Pinpoint the cell where the given text exists, returning its [x, y] midpoint coordinate. 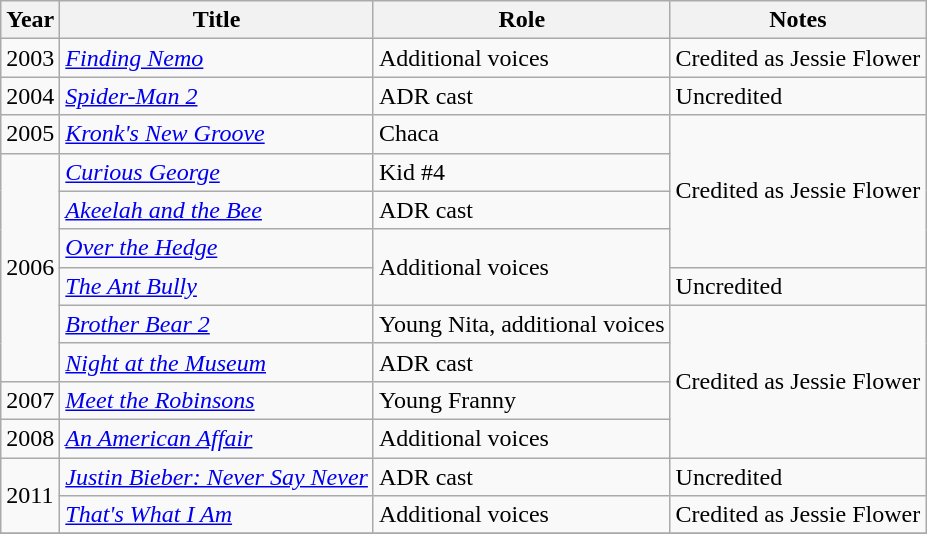
2004 [30, 96]
2003 [30, 58]
Over the Hedge [217, 248]
2005 [30, 134]
Finding Nemo [217, 58]
Notes [798, 20]
The Ant Bully [217, 286]
That's What I Am [217, 515]
Curious George [217, 172]
2006 [30, 267]
Night at the Museum [217, 362]
Akeelah and the Bee [217, 210]
2008 [30, 438]
Kronk's New Groove [217, 134]
Year [30, 20]
Brother Bear 2 [217, 324]
Role [522, 20]
Meet the Robinsons [217, 400]
Young Franny [522, 400]
Spider-Man 2 [217, 96]
Kid #4 [522, 172]
Justin Bieber: Never Say Never [217, 477]
Young Nita, additional voices [522, 324]
2007 [30, 400]
Title [217, 20]
2011 [30, 496]
Chaca [522, 134]
An American Affair [217, 438]
